Locate the cell with the specified text and output its [x, y] center coordinate. 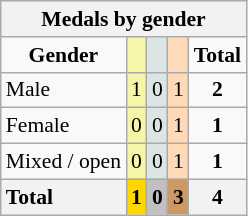
3 [178, 197]
Male [64, 90]
4 [218, 197]
Mixed / open [64, 162]
2 [218, 90]
Medals by gender [124, 19]
Female [64, 126]
Gender [64, 55]
